Detect which cell encompasses the target text, then output its (X, Y) center coordinate. 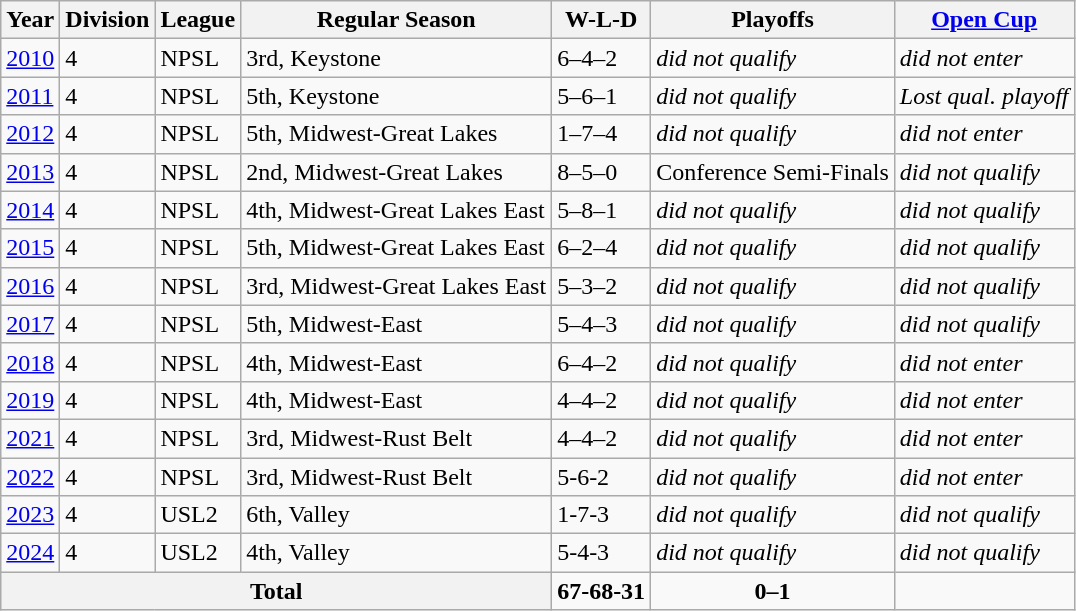
67-68-31 (602, 591)
Lost qual. playoff (984, 96)
2018 (30, 362)
5–4–3 (602, 324)
2014 (30, 210)
5–6–1 (602, 96)
8–5–0 (602, 172)
2010 (30, 58)
3rd, Keystone (396, 58)
Regular Season (396, 20)
5–3–2 (602, 286)
5th, Midwest-East (396, 324)
2015 (30, 248)
5-6-2 (602, 477)
2019 (30, 400)
1-7-3 (602, 515)
5th, Keystone (396, 96)
2012 (30, 134)
Conference Semi-Finals (773, 172)
Total (276, 591)
5–8–1 (602, 210)
6–2–4 (602, 248)
2023 (30, 515)
2024 (30, 553)
5-4-3 (602, 553)
2nd, Midwest-Great Lakes (396, 172)
5th, Midwest-Great Lakes (396, 134)
2013 (30, 172)
Playoffs (773, 20)
2021 (30, 438)
2017 (30, 324)
4th, Valley (396, 553)
League (198, 20)
5th, Midwest-Great Lakes East (396, 248)
0–1 (773, 591)
6th, Valley (396, 515)
2016 (30, 286)
W-L-D (602, 20)
2011 (30, 96)
Year (30, 20)
1–7–4 (602, 134)
Division (108, 20)
4th, Midwest-Great Lakes East (396, 210)
3rd, Midwest-Great Lakes East (396, 286)
2022 (30, 477)
Open Cup (984, 20)
